Search for the cell housing the specified text and yield its (x, y) center coordinate. 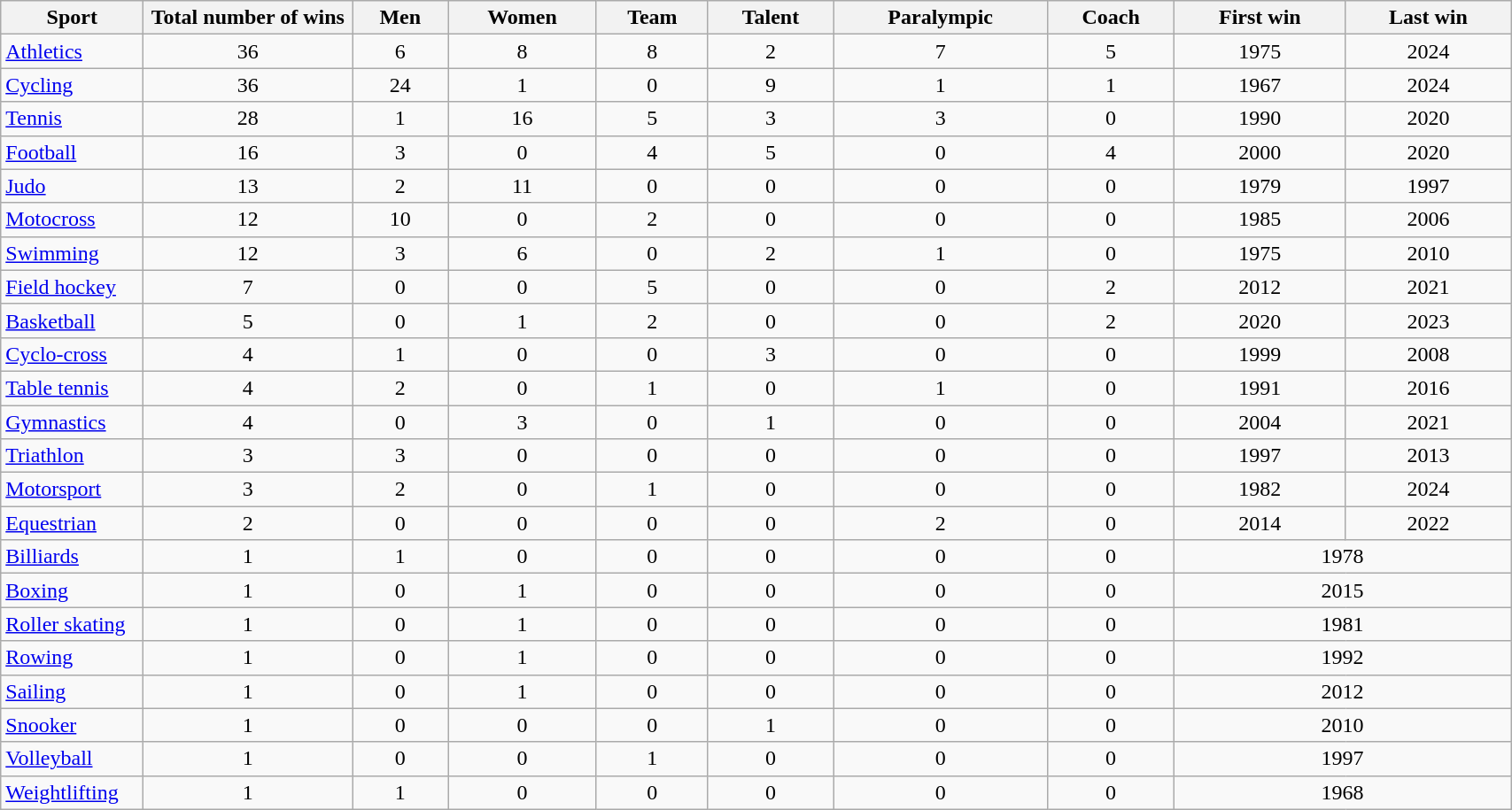
1999 (1260, 354)
1991 (1260, 388)
1985 (1260, 220)
Total number of wins (248, 18)
1979 (1260, 186)
Women (523, 18)
Motocross (73, 220)
Team (652, 18)
11 (523, 186)
10 (400, 220)
2004 (1260, 422)
Paralympic (941, 18)
Tennis (73, 119)
Judo (73, 186)
Coach (1111, 18)
Basketball (73, 320)
1981 (1342, 624)
2000 (1260, 152)
2014 (1260, 523)
Snooker (73, 725)
2023 (1428, 320)
Roller skating (73, 624)
Billiards (73, 557)
Table tennis (73, 388)
Gymnastics (73, 422)
1990 (1260, 119)
1978 (1342, 557)
First win (1260, 18)
1968 (1342, 792)
13 (248, 186)
Last win (1428, 18)
Cyclo-cross (73, 354)
1992 (1342, 658)
Rowing (73, 658)
Cycling (73, 85)
Talent (771, 18)
Field hockey (73, 287)
2006 (1428, 220)
Weightlifting (73, 792)
Motorsport (73, 490)
Swimming (73, 253)
2008 (1428, 354)
2015 (1342, 590)
Football (73, 152)
Sailing (73, 691)
Boxing (73, 590)
2016 (1428, 388)
2022 (1428, 523)
Men (400, 18)
Sport (73, 18)
Equestrian (73, 523)
9 (771, 85)
28 (248, 119)
Volleyball (73, 759)
Athletics (73, 51)
1967 (1260, 85)
24 (400, 85)
2013 (1428, 456)
1982 (1260, 490)
Triathlon (73, 456)
